Identify which cell holds the provided text, then report its (X, Y) central coordinate. 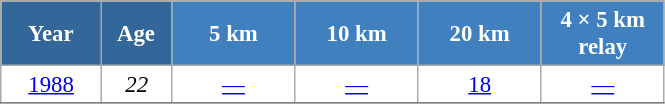
18 (480, 85)
1988 (52, 85)
20 km (480, 34)
5 km (234, 34)
4 × 5 km relay (602, 34)
Age (136, 34)
22 (136, 85)
10 km (356, 34)
Year (52, 34)
